Provide the (x, y) coordinate of the cell's center where the given text is located.  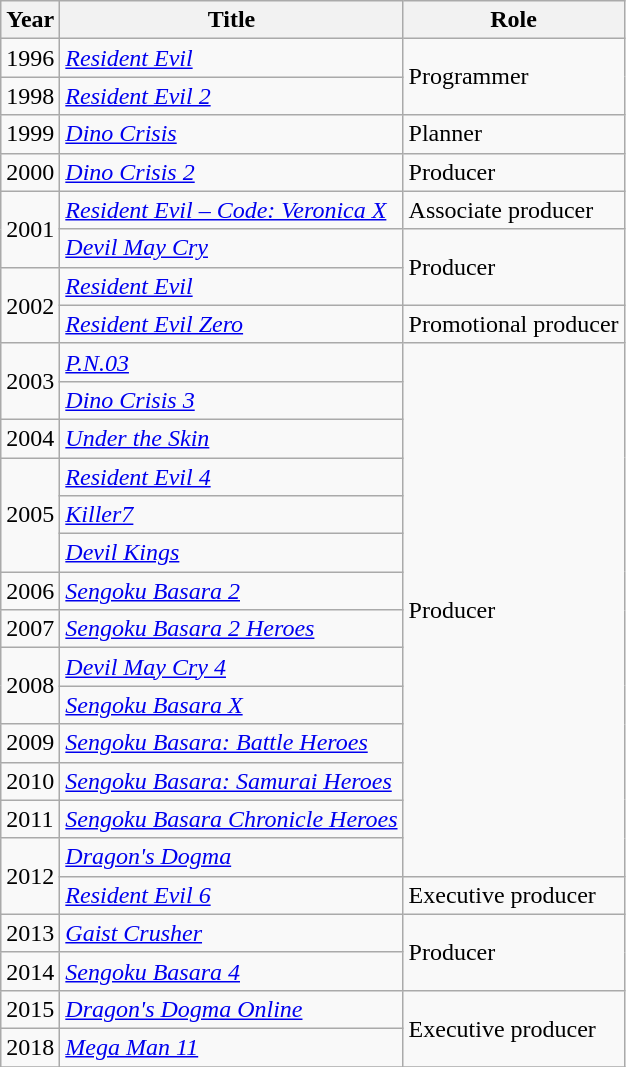
Sengoku Basara: Battle Heroes (232, 743)
Dino Crisis (232, 134)
2010 (30, 781)
Year (30, 20)
2012 (30, 876)
Sengoku Basara 2 (232, 591)
Devil May Cry (232, 248)
Programmer (514, 77)
Planner (514, 134)
2018 (30, 1047)
2015 (30, 1009)
P.N.03 (232, 362)
Gaist Crusher (232, 933)
1999 (30, 134)
2003 (30, 381)
Sengoku Basara 4 (232, 971)
2007 (30, 629)
Associate producer (514, 210)
Dragon's Dogma Online (232, 1009)
2013 (30, 933)
Devil May Cry 4 (232, 667)
Resident Evil 6 (232, 895)
Sengoku Basara 2 Heroes (232, 629)
2002 (30, 305)
Sengoku Basara: Samurai Heroes (232, 781)
Resident Evil 4 (232, 477)
2008 (30, 686)
Under the Skin (232, 438)
2011 (30, 819)
Dino Crisis 2 (232, 172)
Promotional producer (514, 324)
2006 (30, 591)
Sengoku Basara Chronicle Heroes (232, 819)
Resident Evil – Code: Veronica X (232, 210)
1996 (30, 58)
2001 (30, 229)
Devil Kings (232, 553)
Sengoku Basara X (232, 705)
Title (232, 20)
2004 (30, 438)
2009 (30, 743)
Role (514, 20)
2014 (30, 971)
Resident Evil 2 (232, 96)
Killer7 (232, 515)
2005 (30, 515)
Dragon's Dogma (232, 857)
2000 (30, 172)
Resident Evil Zero (232, 324)
Mega Man 11 (232, 1047)
1998 (30, 96)
Dino Crisis 3 (232, 400)
